For the text-containing cell, return its midpoint in (x, y) coordinate format. 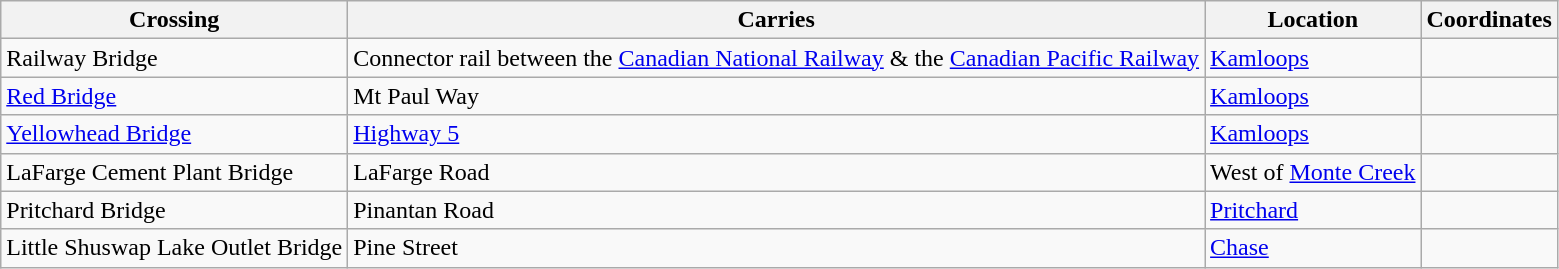
Yellowhead Bridge (174, 134)
West of Monte Creek (1313, 172)
Red Bridge (174, 96)
Highway 5 (776, 134)
Railway Bridge (174, 58)
Location (1313, 20)
Little Shuswap Lake Outlet Bridge (174, 248)
Pine Street (776, 248)
Pinantan Road (776, 210)
LaFarge Cement Plant Bridge (174, 172)
Pritchard Bridge (174, 210)
Connector rail between the Canadian National Railway & the Canadian Pacific Railway (776, 58)
Carries (776, 20)
LaFarge Road (776, 172)
Crossing (174, 20)
Chase (1313, 248)
Coordinates (1489, 20)
Pritchard (1313, 210)
Mt Paul Way (776, 96)
